From the cell containing the given text, extract its center point as (X, Y) coordinate. 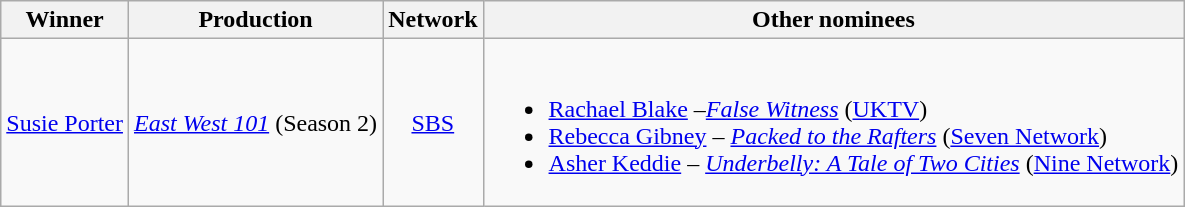
Winner (65, 20)
SBS (433, 122)
Network (433, 20)
East West 101 (Season 2) (255, 122)
Other nominees (834, 20)
Susie Porter (65, 122)
Production (255, 20)
